Determine the (x, y) coordinate at the center of the cell enclosing the given text.  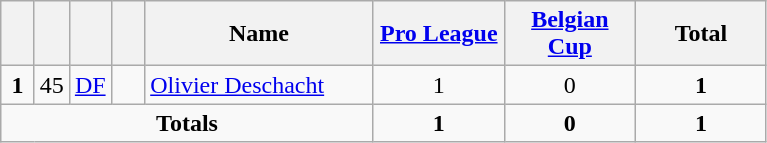
Pro League (438, 34)
Totals (187, 123)
Total (700, 34)
Olivier Deschacht (260, 85)
45 (52, 85)
DF (90, 85)
Name (260, 34)
Belgian Cup (570, 34)
